Detect which cell encompasses the target text, then output its [X, Y] center coordinate. 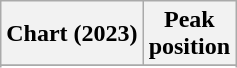
Chart (2023) [72, 34]
Peakposition [189, 34]
